Provide the [X, Y] coordinate of the cell's center where the given text is located.  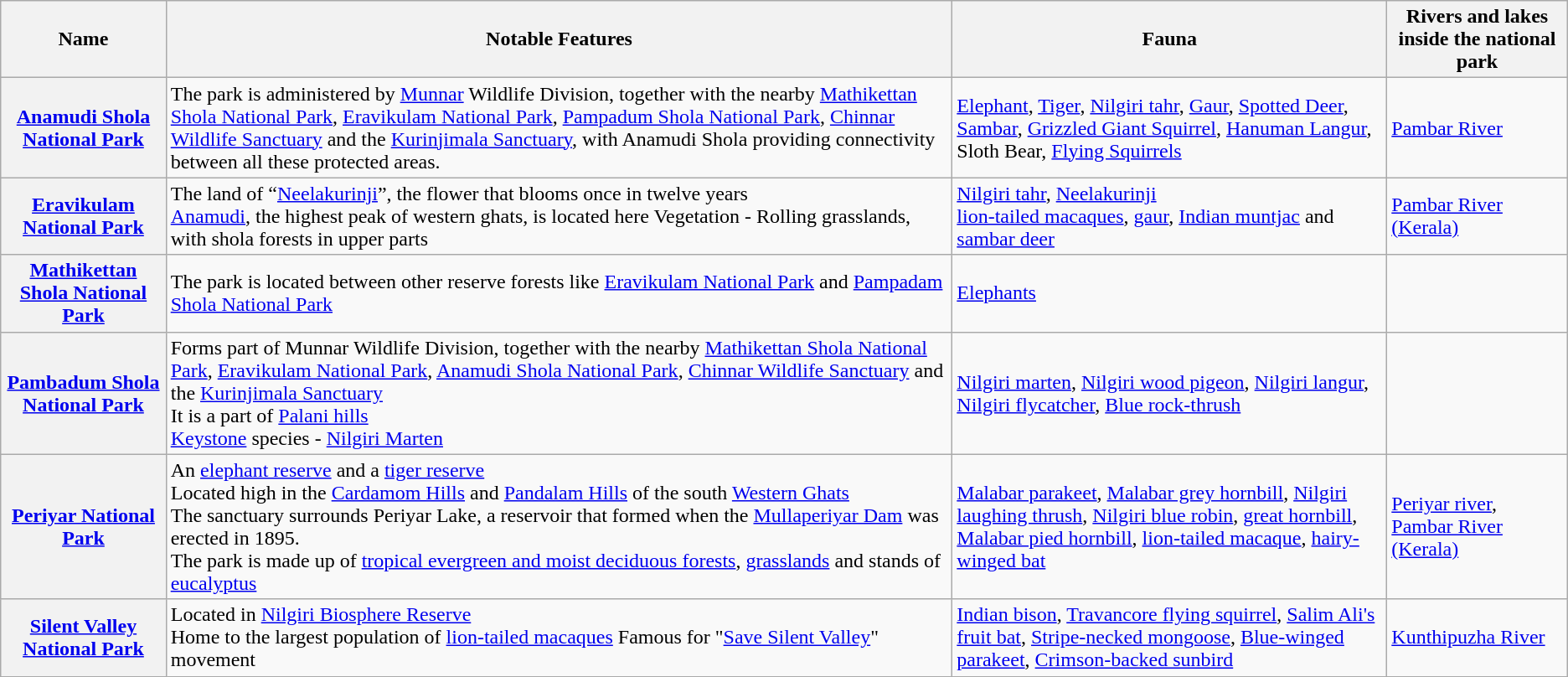
Periyar National Park [84, 526]
Pambadum Shola National Park [84, 393]
Elephant, Tiger, Nilgiri tahr, Gaur, Spotted Deer, Sambar, Grizzled Giant Squirrel, Hanuman Langur, Sloth Bear, Flying Squirrels [1169, 127]
Notable Features [560, 39]
Kunthipuzha River [1478, 638]
Pambar River [1478, 127]
Mathikettan Shola National Park [84, 293]
Name [84, 39]
Indian bison, Travancore flying squirrel, Salim Ali's fruit bat, Stripe-necked mongoose, Blue-winged parakeet, Crimson-backed sunbird [1169, 638]
Pambar River (Kerala) [1478, 216]
Nilgiri tahr, Neelakurinjilion-tailed macaques, gaur, Indian muntjac and sambar deer [1169, 216]
Eravikulam National Park [84, 216]
Rivers and lakes inside the national park [1478, 39]
Fauna [1169, 39]
Periyar river, Pambar River (Kerala) [1478, 526]
Silent Valley National Park [84, 638]
Nilgiri marten, Nilgiri wood pigeon, Nilgiri langur, Nilgiri flycatcher, Blue rock-thrush [1169, 393]
Anamudi Shola National Park [84, 127]
The park is located between other reserve forests like Eravikulam National Park and Pampadam Shola National Park [560, 293]
Located in Nilgiri Biosphere ReserveHome to the largest population of lion-tailed macaques Famous for "Save Silent Valley" movement [560, 638]
Elephants [1169, 293]
